Provide the (X, Y) coordinate of the cell's center where the given text is located.  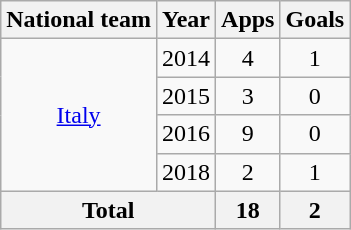
Total (108, 210)
Year (186, 20)
2016 (186, 134)
4 (248, 58)
2018 (186, 172)
Goals (315, 20)
9 (248, 134)
2015 (186, 96)
Italy (79, 115)
National team (79, 20)
18 (248, 210)
2014 (186, 58)
3 (248, 96)
Apps (248, 20)
